From the cell containing the given text, extract its center point as (x, y) coordinate. 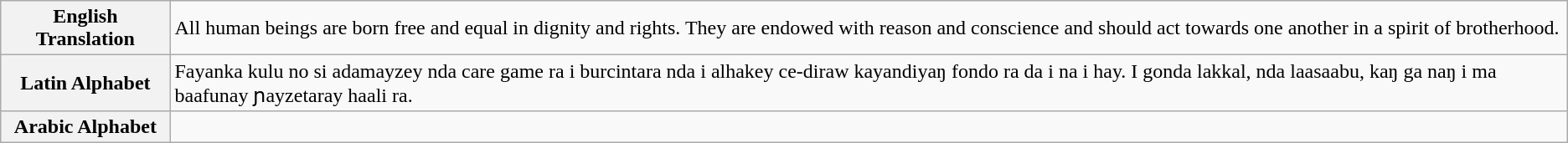
Arabic Alphabet (85, 126)
Latin Alphabet (85, 84)
English Translation (85, 28)
